Identify which cell holds the provided text, then report its (X, Y) central coordinate. 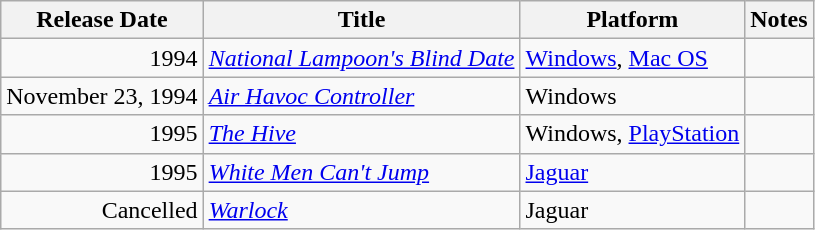
Windows (632, 96)
Notes (779, 20)
Air Havoc Controller (362, 96)
White Men Can't Jump (362, 172)
Release Date (102, 20)
Windows, Mac OS (632, 58)
Title (362, 20)
1994 (102, 58)
Windows, PlayStation (632, 134)
National Lampoon's Blind Date (362, 58)
Warlock (362, 210)
Platform (632, 20)
Cancelled (102, 210)
November 23, 1994 (102, 96)
The Hive (362, 134)
